Determine the [X, Y] coordinate at the center of the cell enclosing the given text.  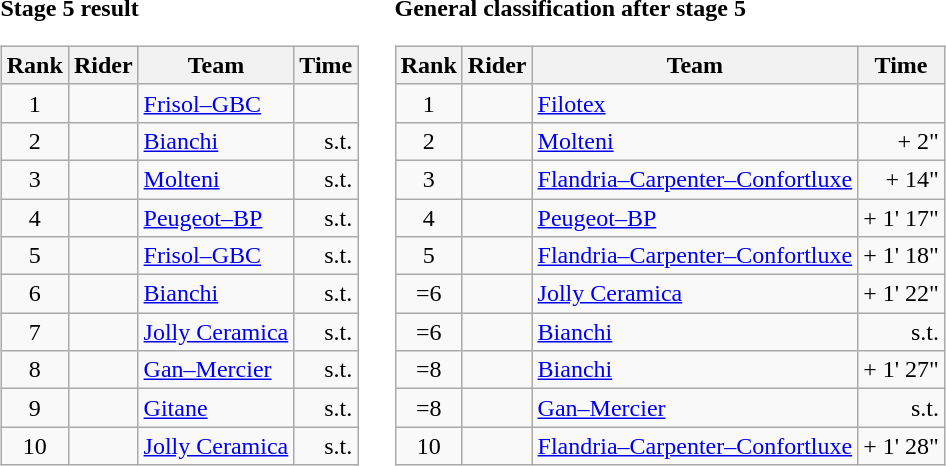
+ 14" [902, 179]
+ 1' 18" [902, 256]
+ 2" [902, 141]
6 [34, 294]
+ 1' 28" [902, 446]
+ 1' 27" [902, 370]
8 [34, 370]
9 [34, 408]
Filotex [695, 103]
Gitane [216, 408]
+ 1' 22" [902, 294]
+ 1' 17" [902, 217]
7 [34, 332]
